Return [X, Y] of the center of cell containing provided text 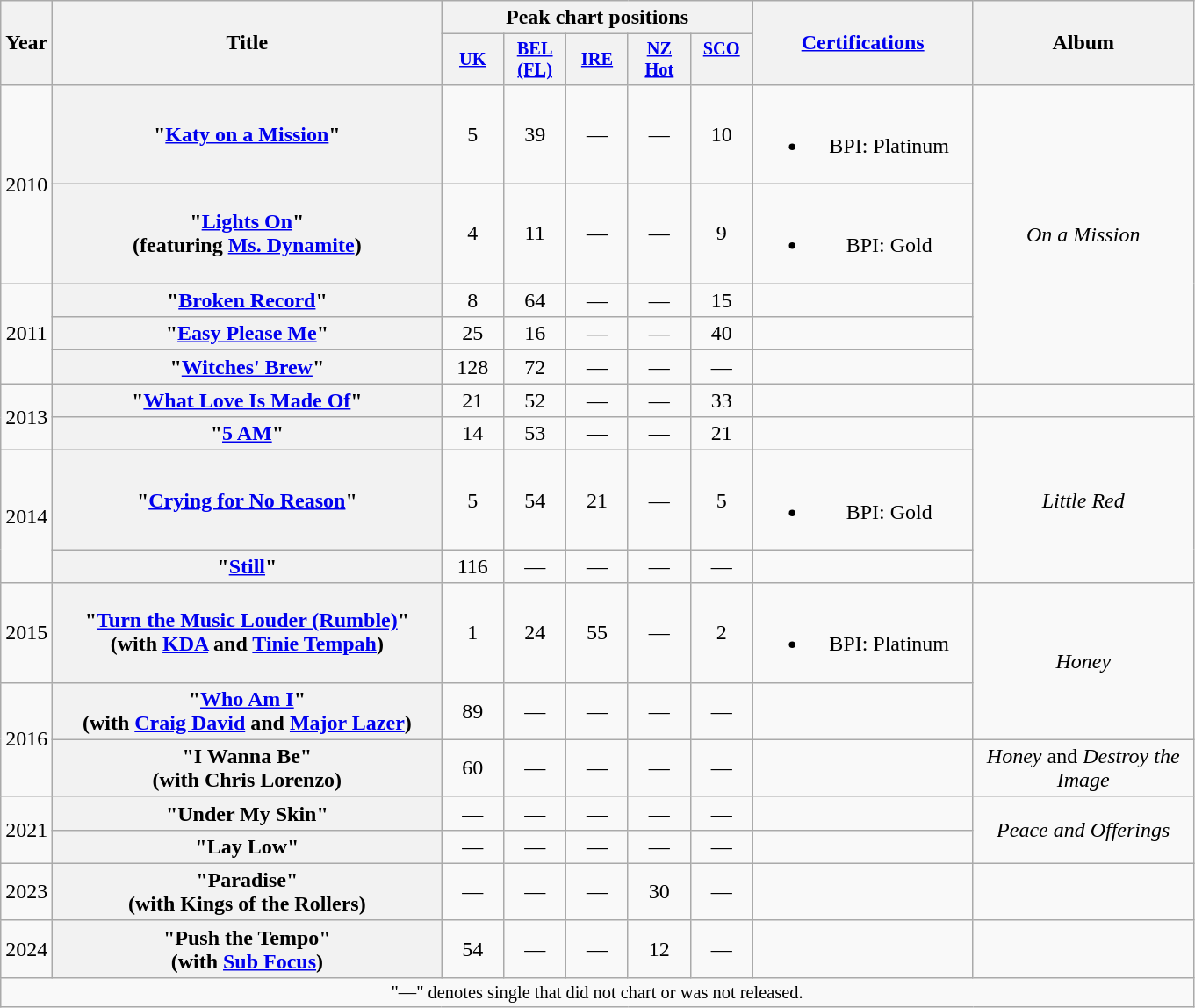
8 [472, 300]
"Who Am I"(with Craig David and Major Lazer) [248, 711]
"Witches' Brew" [248, 367]
"Paradise"(with Kings of the Rollers) [248, 892]
"Broken Record" [248, 300]
128 [472, 367]
Title [248, 43]
2014 [26, 516]
12 [659, 948]
Certifications [862, 43]
16 [536, 334]
64 [536, 300]
"Turn the Music Louder (Rumble)"(with KDA and Tinie Tempah) [248, 632]
2011 [26, 334]
116 [472, 566]
"Under My Skin" [248, 813]
9 [722, 234]
25 [472, 334]
"5 AM" [248, 434]
Peace and Offerings [1083, 830]
2015 [26, 632]
Peak chart positions [597, 18]
55 [597, 632]
89 [472, 711]
40 [722, 334]
SCO [722, 60]
"Katy on a Mission" [248, 133]
2024 [26, 948]
60 [472, 767]
2021 [26, 830]
Album [1083, 43]
Honey and Destroy the Image [1083, 767]
Little Red [1083, 500]
11 [536, 234]
"Easy Please Me" [248, 334]
"Lay Low" [248, 846]
On a Mission [1083, 234]
NZHot [659, 60]
"I Wanna Be"(with Chris Lorenzo) [248, 767]
2010 [26, 184]
"Still" [248, 566]
10 [722, 133]
39 [536, 133]
IRE [597, 60]
Honey [1083, 661]
"Lights On"(featuring Ms. Dynamite) [248, 234]
4 [472, 234]
72 [536, 367]
14 [472, 434]
"Push the Tempo"(with Sub Focus) [248, 948]
15 [722, 300]
2016 [26, 739]
52 [536, 400]
53 [536, 434]
2 [722, 632]
2023 [26, 892]
2013 [26, 417]
UK [472, 60]
BEL(FL) [536, 60]
24 [536, 632]
"What Love Is Made Of" [248, 400]
30 [659, 892]
"Crying for No Reason" [248, 500]
1 [472, 632]
"—" denotes single that did not chart or was not released. [597, 992]
Year [26, 43]
33 [722, 400]
